Pinpoint the cell where the given text exists, returning its (X, Y) midpoint coordinate. 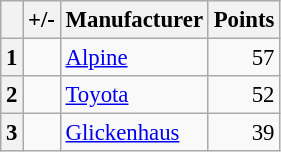
52 (244, 95)
1 (12, 58)
Points (244, 20)
57 (244, 58)
Manufacturer (134, 20)
3 (12, 133)
Glickenhaus (134, 133)
39 (244, 133)
Toyota (134, 95)
Alpine (134, 58)
+/- (42, 20)
2 (12, 95)
